Search for the cell housing the specified text and yield its (X, Y) center coordinate. 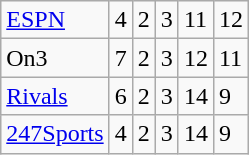
Rivals (55, 96)
On3 (55, 58)
6 (120, 96)
7 (120, 58)
ESPN (55, 20)
247Sports (55, 134)
